Detect which cell encompasses the target text, then output its [X, Y] center coordinate. 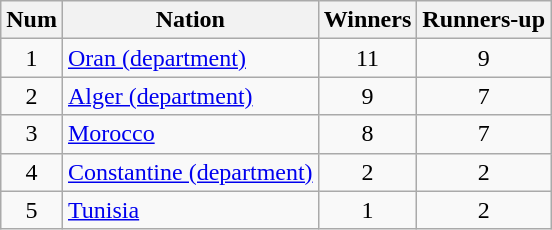
5 [32, 210]
Winners [368, 20]
Tunisia [190, 210]
11 [368, 58]
8 [368, 134]
Nation [190, 20]
Morocco [190, 134]
Runners-up [484, 20]
Num [32, 20]
Alger (department) [190, 96]
Constantine (department) [190, 172]
4 [32, 172]
3 [32, 134]
Oran (department) [190, 58]
